Capture the cell that displays the provided text and extract its (X, Y) central coordinate. 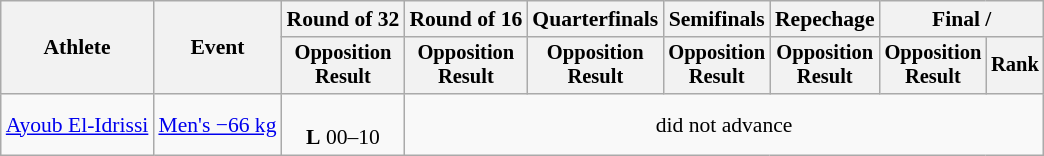
Ayoub El-Idrissi (78, 124)
Rank (1015, 66)
Final / (962, 19)
Round of 16 (466, 19)
did not advance (724, 124)
Repechage (825, 19)
Quarterfinals (595, 19)
Round of 32 (344, 19)
Athlete (78, 48)
Semifinals (716, 19)
L 00–10 (344, 124)
Men's −66 kg (217, 124)
Event (217, 48)
